From the cell containing the given text, extract its center point as (x, y) coordinate. 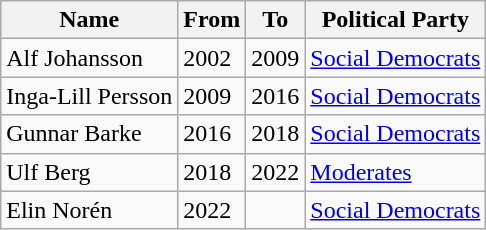
To (276, 20)
2002 (212, 58)
From (212, 20)
Political Party (396, 20)
Alf Johansson (90, 58)
Ulf Berg (90, 172)
Moderates (396, 172)
Name (90, 20)
Gunnar Barke (90, 134)
Inga-Lill Persson (90, 96)
Elin Norén (90, 210)
